Pinpoint the cell where the given text exists, returning its [x, y] midpoint coordinate. 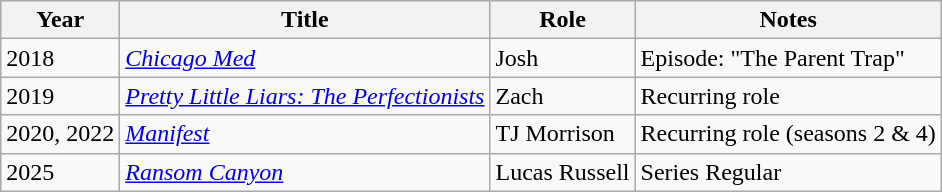
2020, 2022 [60, 134]
2018 [60, 58]
Zach [562, 96]
Manifest [305, 134]
Year [60, 20]
2019 [60, 96]
Role [562, 20]
Notes [788, 20]
Pretty Little Liars: The Perfectionists [305, 96]
Title [305, 20]
Episode: "The Parent Trap" [788, 58]
2025 [60, 172]
Josh [562, 58]
TJ Morrison [562, 134]
Recurring role (seasons 2 & 4) [788, 134]
Series Regular [788, 172]
Recurring role [788, 96]
Ransom Canyon [305, 172]
Lucas Russell [562, 172]
Chicago Med [305, 58]
